Determine the [x, y] coordinate at the center of the cell enclosing the given text.  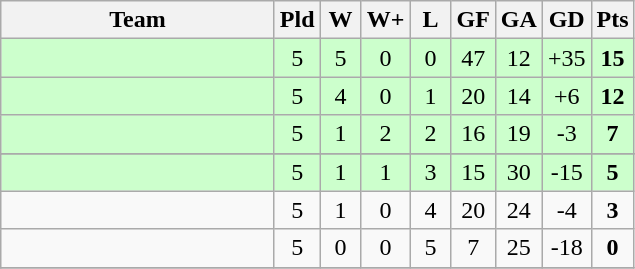
19 [518, 134]
Pts [612, 20]
25 [518, 248]
-3 [566, 134]
L [430, 20]
GD [566, 20]
Pld [297, 20]
-18 [566, 248]
W+ [386, 20]
24 [518, 210]
+6 [566, 96]
-15 [566, 172]
16 [473, 134]
W [340, 20]
-4 [566, 210]
Team [138, 20]
GF [473, 20]
14 [518, 96]
+35 [566, 58]
GA [518, 20]
30 [518, 172]
47 [473, 58]
